For the text-containing cell, return its midpoint in (X, Y) coordinate format. 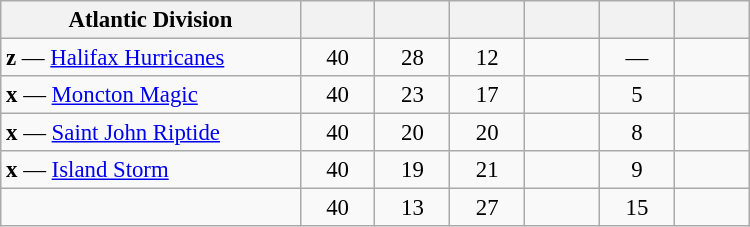
x — Saint John Riptide (150, 133)
19 (412, 170)
z — Halifax Hurricanes (150, 58)
— (636, 58)
Atlantic Division (150, 20)
x — Island Storm (150, 170)
27 (488, 208)
15 (636, 208)
5 (636, 95)
23 (412, 95)
17 (488, 95)
8 (636, 133)
13 (412, 208)
28 (412, 58)
21 (488, 170)
9 (636, 170)
12 (488, 58)
x — Moncton Magic (150, 95)
